Return [x, y] of the center of cell containing provided text 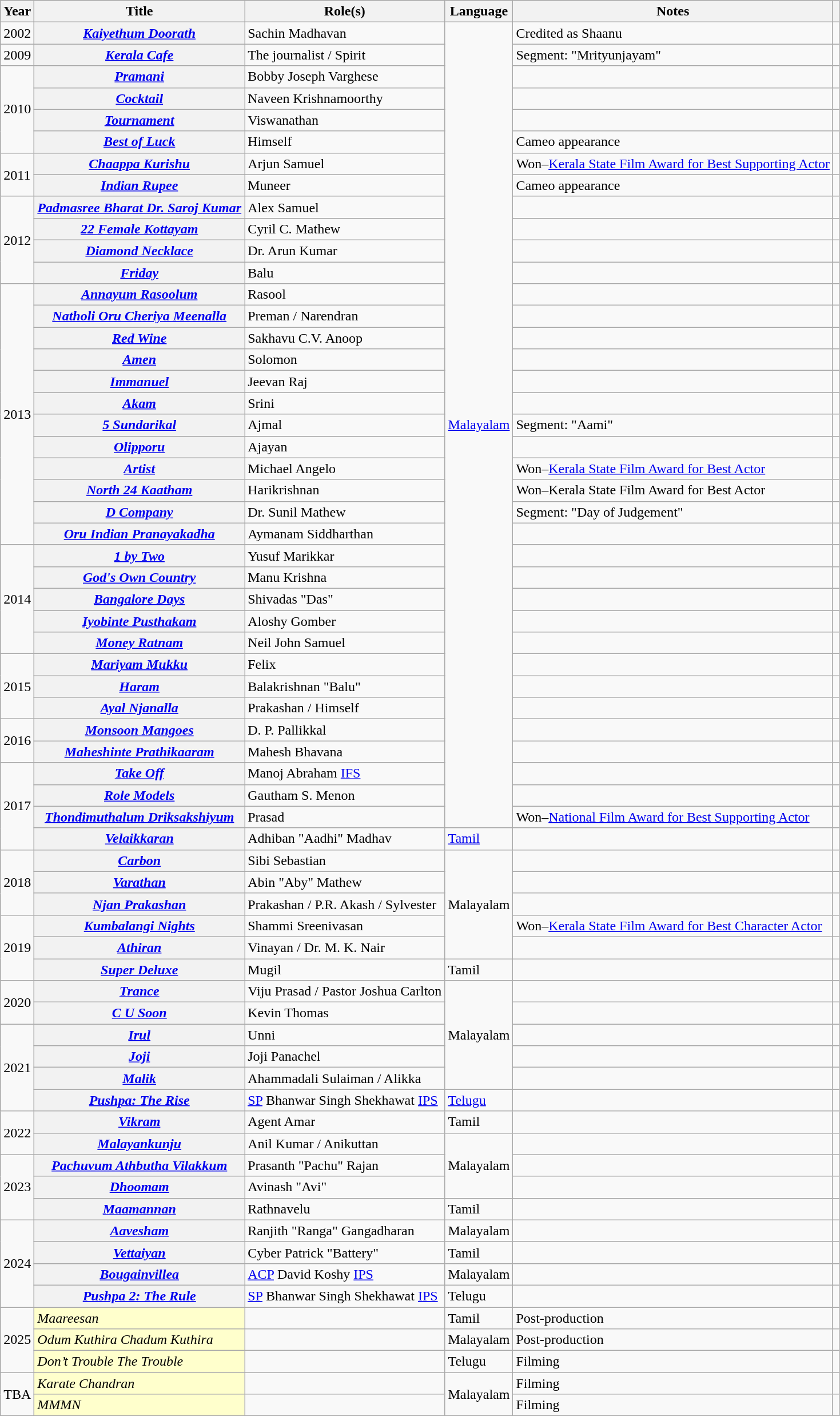
Take Off [140, 774]
Year [17, 11]
Best of Luck [140, 142]
2012 [17, 240]
Super Deluxe [140, 970]
Thondimuthalum Driksakshiyum [140, 817]
Annayum Rasoolum [140, 295]
MMMN [140, 1405]
2017 [17, 806]
ACP David Koshy IPS [345, 1274]
Alex Samuel [345, 207]
Maareesan [140, 1318]
Cyber Patrick "Battery" [345, 1252]
TBA [17, 1394]
Vettaiyan [140, 1252]
Jeevan Raj [345, 382]
Carbon [140, 860]
Dr. Arun Kumar [345, 251]
Rasool [345, 295]
2019 [17, 947]
Monsoon Mangoes [140, 730]
Yusuf Marikkar [345, 556]
Athiran [140, 947]
Mahesh Bhavana [345, 752]
Bobby Joseph Varghese [345, 77]
Sachin Madhavan [345, 33]
Odum Kuthira Chadum Kuthira [140, 1340]
Bougainvillea [140, 1274]
Joji [140, 1057]
Pachuvum Athbutha Vilakkum [140, 1165]
5 Sundarikal [140, 425]
Aymanam Siddharthan [345, 534]
Vinayan / Dr. M. K. Nair [345, 947]
Abin "Aby" Mathew [345, 882]
Anil Kumar / Anikuttan [345, 1144]
2021 [17, 1068]
Natholi Oru Cheriya Meenalla [140, 316]
Pushpa: The Rise [140, 1100]
Prakashan / P.R. Akash / Sylvester [345, 904]
Velaikkaran [140, 839]
Diamond Necklace [140, 251]
Prasanth "Pachu" Rajan [345, 1165]
Iyobinte Pusthakam [140, 621]
Kaiyethum Doorath [140, 33]
Unni [345, 1035]
Oru Indian Pranayakadha [140, 534]
Kerala Cafe [140, 55]
Maheshinte Prathikaaram [140, 752]
Role Models [140, 795]
Arjun Samuel [345, 164]
Dhoomam [140, 1187]
Cocktail [140, 98]
Michael Angelo [345, 469]
Manu Krishna [345, 577]
Njan Prakashan [140, 904]
Ajmal [345, 425]
D. P. Pallikkal [345, 730]
The journalist / Spirit [345, 55]
Pramani [140, 77]
Avinash "Avi" [345, 1187]
Title [140, 11]
Ahammadali Sulaiman / Alikka [345, 1078]
Karate Chandran [140, 1383]
Bangalore Days [140, 599]
Ajayan [345, 447]
Segment: "Day of Judgement" [673, 512]
Mariyam Mukku [140, 665]
Trance [140, 991]
Balu [345, 273]
Credited as Shaanu [673, 33]
Immanuel [140, 382]
Segment: "Mrityunjayam" [673, 55]
Artist [140, 469]
2002 [17, 33]
2013 [17, 414]
Gautham S. Menon [345, 795]
Adhiban "Aadhi" Madhav [345, 839]
Manoj Abraham IFS [345, 774]
Cyril C. Mathew [345, 229]
Malayankunju [140, 1144]
Naveen Krishnamoorthy [345, 98]
Don’t Trouble The Trouble [140, 1362]
Olipporu [140, 447]
Amen [140, 360]
Malik [140, 1078]
2022 [17, 1133]
Kumbalangi Nights [140, 926]
Red Wine [140, 338]
2014 [17, 599]
Himself [345, 142]
Solomon [345, 360]
Tournament [140, 120]
Sibi Sebastian [345, 860]
Chaappa Kurishu [140, 164]
Haram [140, 687]
Prasad [345, 817]
Preman / Narendran [345, 316]
God's Own Country [140, 577]
2025 [17, 1339]
Aavesham [140, 1231]
North 24 Kaatham [140, 490]
2010 [17, 109]
Agent Amar [345, 1122]
Vikram [140, 1122]
Padmasree Bharat Dr. Saroj Kumar [140, 207]
Ayal Njanalla [140, 708]
Irul [140, 1035]
Joji Panachel [345, 1057]
Friday [140, 273]
Notes [673, 11]
Dr. Sunil Mathew [345, 512]
2020 [17, 1002]
Indian Rupee [140, 185]
Shivadas "Das" [345, 599]
2009 [17, 55]
1 by Two [140, 556]
Money Ratnam [140, 643]
Sakhavu C.V. Anoop [345, 338]
22 Female Kottayam [140, 229]
Maamannan [140, 1209]
Won–Kerala State Film Award for Best Character Actor [673, 926]
Akam [140, 403]
Kevin Thomas [345, 1013]
2011 [17, 174]
Ranjith "Ranga" Gangadharan [345, 1231]
Rathnavelu [345, 1209]
Aloshy Gomber [345, 621]
Felix [345, 665]
Viswanathan [345, 120]
Prakashan / Himself [345, 708]
Segment: "Aami" [673, 425]
Won–National Film Award for Best Supporting Actor [673, 817]
2024 [17, 1263]
Viju Prasad / Pastor Joshua Carlton [345, 991]
Shammi Sreenivasan [345, 926]
Balakrishnan "Balu" [345, 687]
Harikrishnan [345, 490]
C U Soon [140, 1013]
Role(s) [345, 11]
Varathan [140, 882]
D Company [140, 512]
Pushpa 2: The Rule [140, 1296]
2023 [17, 1187]
Neil John Samuel [345, 643]
Srini [345, 403]
Mugil [345, 970]
2016 [17, 741]
2015 [17, 687]
2018 [17, 882]
Language [479, 11]
Muneer [345, 185]
Won–Kerala State Film Award for Best Supporting Actor [673, 164]
